Extract the (X, Y) coordinate from the center of the cell holding the provided text.  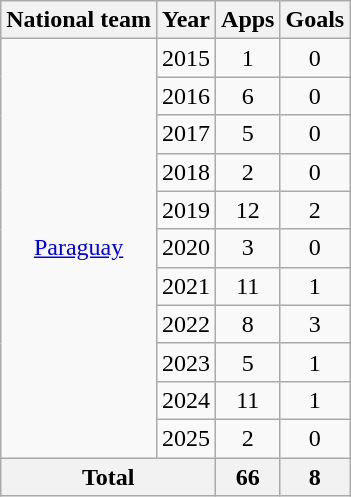
2017 (186, 134)
2024 (186, 400)
Year (186, 20)
6 (248, 96)
2023 (186, 362)
2016 (186, 96)
National team (79, 20)
12 (248, 210)
2020 (186, 248)
2018 (186, 172)
Paraguay (79, 248)
Total (108, 477)
Apps (248, 20)
2022 (186, 324)
2021 (186, 286)
2019 (186, 210)
2015 (186, 58)
2025 (186, 438)
66 (248, 477)
Goals (315, 20)
